Output the (x, y) coordinate of the center of the cell containing the given text.  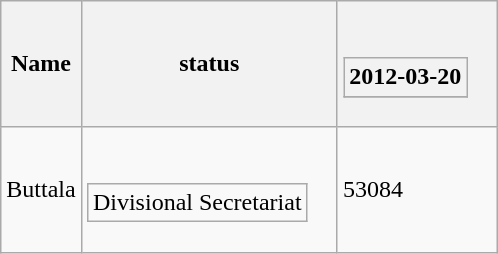
Name (41, 64)
Buttala (41, 189)
status (209, 64)
53084 (417, 189)
